Return (x, y) of the center of cell containing provided text 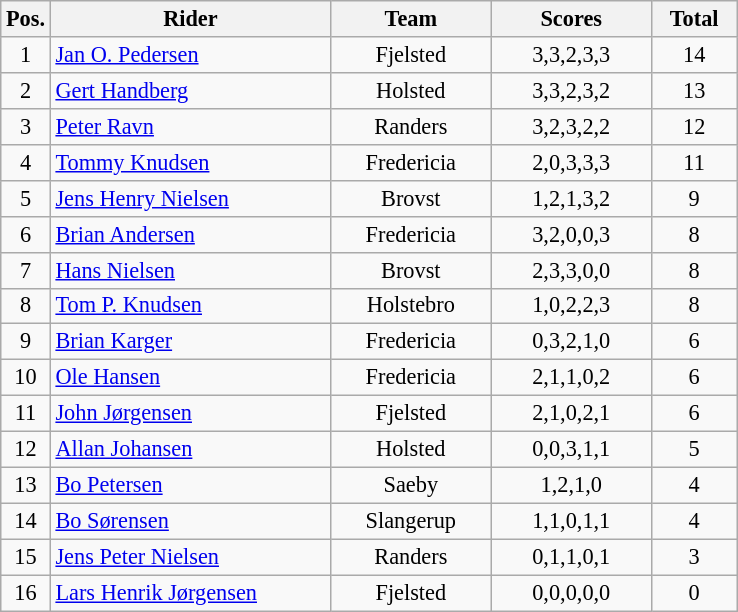
Allan Johansen (190, 450)
3,3,2,3,2 (571, 90)
Rider (190, 19)
Pos. (26, 19)
3,2,0,0,3 (571, 234)
2,1,1,0,2 (571, 378)
15 (26, 557)
Gert Handberg (190, 90)
Tom P. Knudsen (190, 306)
2 (26, 90)
Jan O. Pedersen (190, 55)
Brian Karger (190, 342)
7 (26, 270)
2,3,3,0,0 (571, 270)
Brian Andersen (190, 234)
0,1,1,0,1 (571, 557)
1,0,2,2,3 (571, 306)
Team (411, 19)
1,2,1,3,2 (571, 198)
0,3,2,1,0 (571, 342)
Tommy Knudsen (190, 162)
Slangerup (411, 521)
Saeby (411, 485)
2,1,0,2,1 (571, 414)
John Jørgensen (190, 414)
1 (26, 55)
3,3,2,3,3 (571, 55)
Jens Peter Nielsen (190, 557)
Bo Petersen (190, 485)
Ole Hansen (190, 378)
1,2,1,0 (571, 485)
0,0,0,0,0 (571, 593)
0 (694, 593)
Jens Henry Nielsen (190, 198)
Lars Henrik Jørgensen (190, 593)
Total (694, 19)
0,0,3,1,1 (571, 450)
10 (26, 378)
Bo Sørensen (190, 521)
Scores (571, 19)
16 (26, 593)
Hans Nielsen (190, 270)
Holstebro (411, 306)
1,1,0,1,1 (571, 521)
3,2,3,2,2 (571, 126)
Peter Ravn (190, 126)
2,0,3,3,3 (571, 162)
